Scan for the cell matching the given text and deliver its [x, y] coordinate at center. 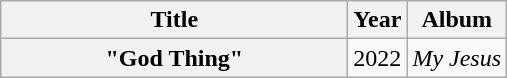
Title [174, 20]
My Jesus [457, 58]
Year [378, 20]
Album [457, 20]
2022 [378, 58]
"God Thing" [174, 58]
